Locate the cell with the specified text and output its [X, Y] center coordinate. 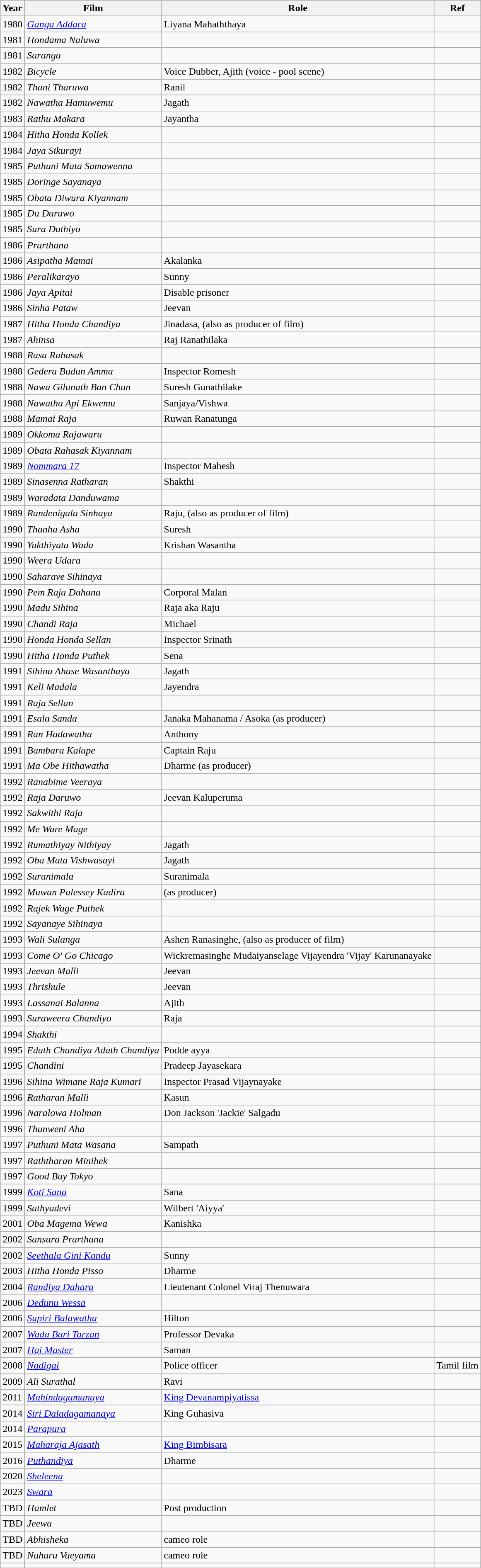
2008 [12, 1366]
Hitha Honda Kollek [93, 134]
Hitha Honda Pisso [93, 1271]
Ahinsa [93, 340]
Hai Master [93, 1350]
Ruwan Ranatunga [298, 418]
Gedera Budun Amma [93, 371]
Professor Devaka [298, 1334]
Rajek Wage Puthek [93, 908]
Role [298, 8]
Obata Diwura Kiyannam [93, 198]
1994 [12, 1034]
Krishan Wasantha [298, 545]
Sena [298, 655]
Post production [298, 1508]
Ganga Addara [93, 24]
Siri Daladagamanaya [93, 1413]
Suresh Gunathilake [298, 387]
Jaya Sikurayi [93, 150]
1983 [12, 119]
Hamlet [93, 1508]
Puthuni Mata Wasana [93, 1145]
Okkoma Rajawaru [93, 434]
Liyana Mahaththaya [298, 24]
Raju, (also as producer of film) [298, 513]
Nawatha Api Ekwemu [93, 403]
Madu Sihina [93, 608]
Kanishka [298, 1224]
Jeevan Kaluperuma [298, 797]
Supiri Balawatha [93, 1318]
King Guhasiva [298, 1413]
Oba Magema Wewa [93, 1224]
Randiya Dahara [93, 1287]
Randenigala Sinhaya [93, 513]
Du Daruwo [93, 214]
Hitha Honda Puthek [93, 655]
Chandi Raja [93, 624]
Nuhuru Vaeyama [93, 1555]
Raja [298, 1019]
Janaka Mahanama / Asoka (as producer) [298, 719]
Sathyadevi [93, 1208]
Saman [298, 1350]
Jinadasa, (also as producer of film) [298, 324]
Doringe Sayanaya [93, 182]
Captain Raju [298, 750]
Inspector Prasad Vijaynayake [298, 1082]
Wali Sulanga [93, 939]
Hilton [298, 1318]
Koti Sana [93, 1192]
Inspector Romesh [298, 371]
King Devanampiyatissa [298, 1397]
Nommara 17 [93, 466]
Obata Rahasak Kiyannam [93, 450]
Puthandiya [93, 1460]
Sampath [298, 1145]
Weera Udara [93, 561]
Lassanai Balanna [93, 1003]
Raja Sellan [93, 703]
Wickremasinghe Mudaiyanselage Vijayendra 'Vijay' Karunanayake [298, 955]
2015 [12, 1444]
Suresh [298, 529]
2003 [12, 1271]
Raja aka Raju [298, 608]
Ajith [298, 1003]
Pem Raja Dahana [93, 592]
Sihina Wimane Raja Kumari [93, 1082]
Come O' Go Chicago [93, 955]
Sansara Prarthana [93, 1240]
Mahindagamanaya [93, 1397]
Wilbert 'Aiyya' [298, 1208]
Kasun [298, 1097]
Rathu Makara [93, 119]
Thani Tharuwa [93, 87]
Akalanka [298, 261]
2009 [12, 1381]
Wada Bari Tarzan [93, 1334]
Jeewa [93, 1524]
Rumathiyay Nithiyay [93, 845]
Sura Duthiyo [93, 229]
2011 [12, 1397]
Edath Chandiya Adath Chandiya [93, 1050]
Sana [298, 1192]
Saranga [93, 56]
Oba Mata Vishwasayi [93, 861]
Ashen Ranasinghe, (also as producer of film) [298, 939]
Esala Sanda [93, 719]
Film [93, 8]
Suraweera Chandiyo [93, 1019]
Puthuni Mata Samawenna [93, 166]
Swara [93, 1492]
2016 [12, 1460]
Year [12, 8]
Michael [298, 624]
Police officer [298, 1366]
Sanjaya/Vishwa [298, 403]
Abhisheka [93, 1539]
Saharave Sihinaya [93, 576]
Jeevan Malli [93, 971]
Honda Honda Sellan [93, 639]
Thanha Asha [93, 529]
Thrishule [93, 987]
Sinha Pataw [93, 308]
Raja Daruwo [93, 797]
Thunweni Aha [93, 1129]
Bambara Kalape [93, 750]
Sayanaye Sihinaya [93, 924]
1980 [12, 24]
2020 [12, 1476]
Hitha Honda Chandiya [93, 324]
Pradeep Jayasekara [298, 1066]
Ranil [298, 87]
Don Jackson 'Jackie' Salgadu [298, 1113]
Ma Obe Hithawatha [93, 766]
Raththaran Minihek [93, 1160]
Rasa Rahasak [93, 355]
Waradata Danduwama [93, 498]
Lieutenant Colonel Viraj Thenuwara [298, 1287]
Anthony [298, 734]
Asipatha Mamai [93, 261]
Chandini [93, 1066]
Me Ware Mage [93, 829]
Muwan Palessey Kadira [93, 892]
Sakwithi Raja [93, 813]
Dharme (as producer) [298, 766]
Tamil film [457, 1366]
Ali Surathal [93, 1381]
Naralowa Holman [93, 1113]
Bicycle [93, 71]
King Bimbisara [298, 1444]
Parapura [93, 1429]
Podde ayya [298, 1050]
Disable prisoner [298, 292]
Ratharan Malli [93, 1097]
Ran Hadawatha [93, 734]
Maharaja Ajasath [93, 1444]
Inspector Mahesh [298, 466]
Sihina Ahase Wasanthaya [93, 671]
Peralikarayo [93, 277]
Dedunu Wessa [93, 1303]
Jayendra [298, 687]
Yukthiyata Wada [93, 545]
Nawa Gilunath Ban Chun [93, 387]
Inspector Srinath [298, 639]
Jaya Apitai [93, 292]
Hondama Naluwa [93, 40]
Seethala Gini Kandu [93, 1255]
2004 [12, 1287]
2023 [12, 1492]
Sinasenna Ratharan [93, 482]
Sheleena [93, 1476]
Corporal Malan [298, 592]
Ranabime Veeraya [93, 782]
Ref [457, 8]
Raj Ranathilaka [298, 340]
Voice Dubber, Ajith (voice - pool scene) [298, 71]
Jayantha [298, 119]
Prarthana [93, 245]
2001 [12, 1224]
(as producer) [298, 892]
Keli Madala [93, 687]
Ravi [298, 1381]
Mamai Raja [93, 418]
Nawatha Hamuwemu [93, 103]
Good Buy Tokyo [93, 1176]
Nadigai [93, 1366]
